Extract the (X, Y) coordinate from the center of the cell holding the provided text.  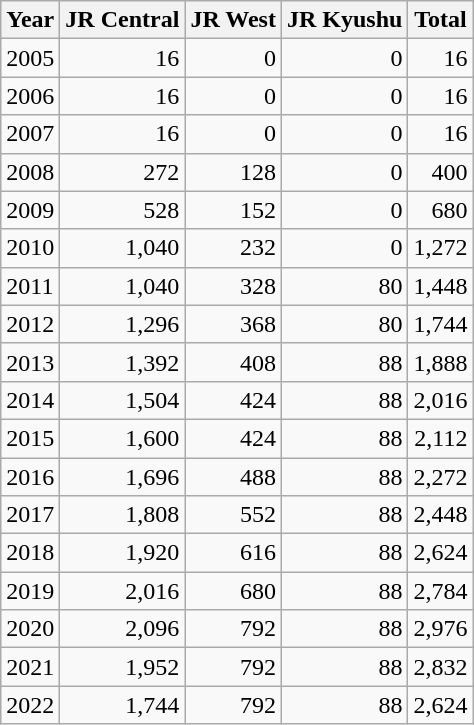
2008 (30, 172)
128 (234, 172)
616 (234, 553)
Year (30, 20)
2005 (30, 58)
2019 (30, 591)
1,504 (122, 400)
2,112 (440, 438)
JR Kyushu (344, 20)
2015 (30, 438)
2011 (30, 286)
1,272 (440, 248)
328 (234, 286)
552 (234, 515)
2018 (30, 553)
152 (234, 210)
Total (440, 20)
232 (234, 248)
2,096 (122, 629)
2009 (30, 210)
2007 (30, 134)
1,696 (122, 477)
2020 (30, 629)
JR West (234, 20)
408 (234, 362)
2,784 (440, 591)
2006 (30, 96)
2,448 (440, 515)
1,920 (122, 553)
368 (234, 324)
2012 (30, 324)
2,272 (440, 477)
1,600 (122, 438)
2014 (30, 400)
1,392 (122, 362)
1,952 (122, 667)
1,448 (440, 286)
1,888 (440, 362)
2010 (30, 248)
2022 (30, 705)
272 (122, 172)
488 (234, 477)
1,808 (122, 515)
2016 (30, 477)
2,976 (440, 629)
400 (440, 172)
2021 (30, 667)
2017 (30, 515)
JR Central (122, 20)
2013 (30, 362)
2,832 (440, 667)
528 (122, 210)
1,296 (122, 324)
